Output the (X, Y) coordinate of the center of the cell containing the given text.  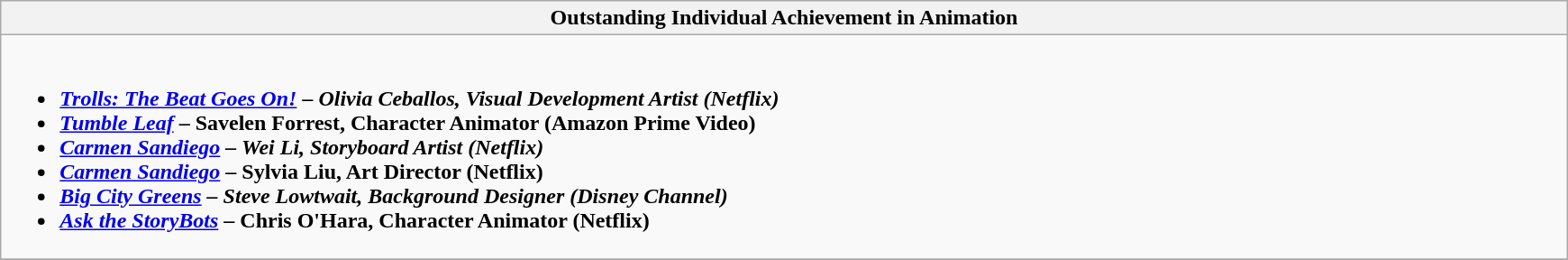
Outstanding Individual Achievement in Animation (784, 18)
